Locate the cell with the specified text and output its [X, Y] center coordinate. 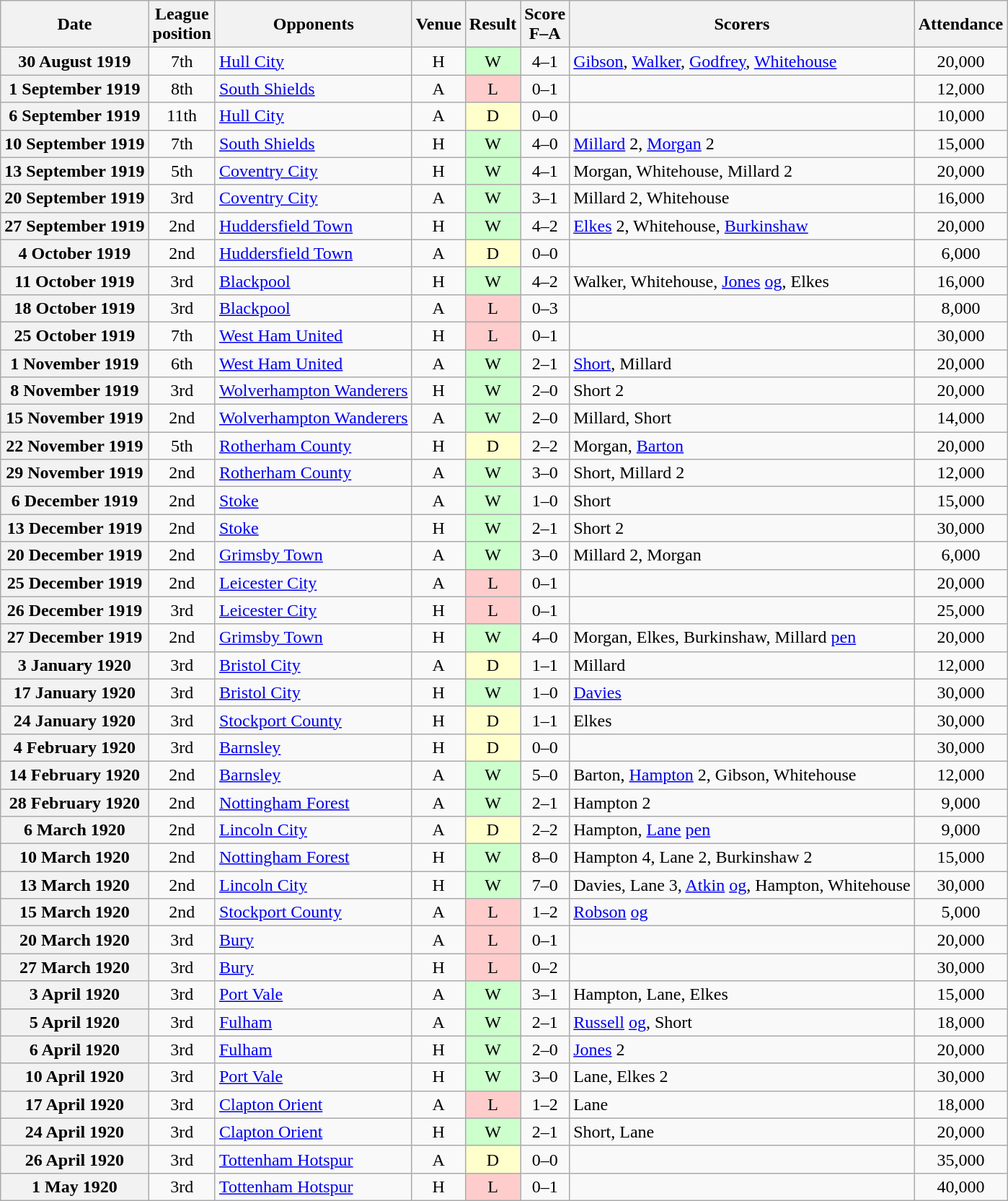
6 March 1920 [75, 830]
22 November 1919 [75, 446]
27 December 1919 [75, 638]
Hampton 2 [743, 803]
1 September 1919 [75, 89]
6 April 1920 [75, 1050]
26 December 1919 [75, 610]
25 October 1919 [75, 335]
Venue [438, 25]
Davies, Lane 3, Atkin og, Hampton, Whitehouse [743, 885]
17 January 1920 [75, 692]
25,000 [960, 610]
30 August 1919 [75, 61]
15 March 1920 [75, 912]
5–0 [545, 775]
Elkes [743, 720]
Hampton 4, Lane 2, Burkinshaw 2 [743, 858]
Hampton, Lane pen [743, 830]
24 April 1920 [75, 1132]
Millard 2, Morgan 2 [743, 144]
Millard 2, Morgan [743, 555]
Leagueposition [182, 25]
8th [182, 89]
20 September 1919 [75, 198]
Short, Millard [743, 363]
13 March 1920 [75, 885]
Lane [743, 1104]
Lane, Elkes 2 [743, 1077]
8 November 1919 [75, 391]
17 April 1920 [75, 1104]
25 December 1919 [75, 583]
28 February 1920 [75, 803]
Hampton, Lane, Elkes [743, 995]
10 September 1919 [75, 144]
Morgan, Elkes, Burkinshaw, Millard pen [743, 638]
Robson og [743, 912]
6 December 1919 [75, 501]
Short [743, 501]
Russell og, Short [743, 1022]
40,000 [960, 1187]
8,000 [960, 308]
13 December 1919 [75, 528]
Gibson, Walker, Godfrey, Whitehouse [743, 61]
0–2 [545, 967]
Result [492, 25]
5 April 1920 [75, 1022]
26 April 1920 [75, 1159]
6 September 1919 [75, 116]
1 May 1920 [75, 1187]
Short, Lane [743, 1132]
ScoreF–A [545, 25]
Millard [743, 665]
6th [182, 363]
14,000 [960, 418]
8–0 [545, 858]
15 November 1919 [75, 418]
1 November 1919 [75, 363]
Morgan, Barton [743, 446]
Elkes 2, Whitehouse, Burkinshaw [743, 226]
24 January 1920 [75, 720]
Attendance [960, 25]
Date [75, 25]
10,000 [960, 116]
3 January 1920 [75, 665]
35,000 [960, 1159]
27 September 1919 [75, 226]
0–3 [545, 308]
10 March 1920 [75, 858]
Barton, Hampton 2, Gibson, Whitehouse [743, 775]
7–0 [545, 885]
29 November 1919 [75, 473]
Scorers [743, 25]
18 October 1919 [75, 308]
11th [182, 116]
14 February 1920 [75, 775]
11 October 1919 [75, 281]
Short, Millard 2 [743, 473]
20 December 1919 [75, 555]
Millard 2, Whitehouse [743, 198]
Morgan, Whitehouse, Millard 2 [743, 171]
20 March 1920 [75, 940]
13 September 1919 [75, 171]
3 April 1920 [75, 995]
27 March 1920 [75, 967]
Millard, Short [743, 418]
Walker, Whitehouse, Jones og, Elkes [743, 281]
4 February 1920 [75, 747]
5,000 [960, 912]
Jones 2 [743, 1050]
Opponents [313, 25]
10 April 1920 [75, 1077]
Davies [743, 692]
4 October 1919 [75, 253]
